Provide the [x, y] coordinate of the cell's center where the given text is located.  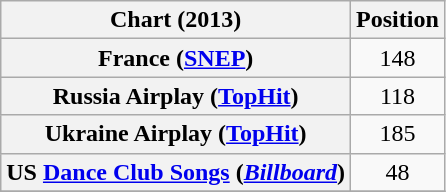
Chart (2013) [176, 20]
185 [398, 134]
Ukraine Airplay (TopHit) [176, 134]
118 [398, 96]
US Dance Club Songs (Billboard) [176, 172]
Russia Airplay (TopHit) [176, 96]
148 [398, 58]
Position [398, 20]
France (SNEP) [176, 58]
48 [398, 172]
